Capture the cell that displays the provided text and extract its (x, y) central coordinate. 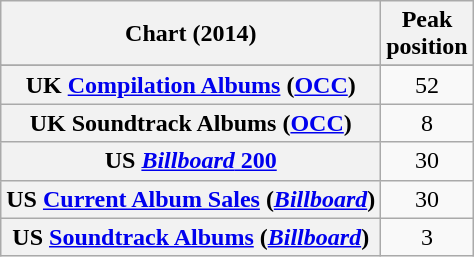
52 (427, 85)
US Soundtrack Albums (Billboard) (191, 237)
3 (427, 237)
Peakposition (427, 34)
Chart (2014) (191, 34)
UK Soundtrack Albums (OCC) (191, 123)
8 (427, 123)
UK Compilation Albums (OCC) (191, 85)
US Billboard 200 (191, 161)
US Current Album Sales (Billboard) (191, 199)
